Scan for the cell matching the given text and deliver its (X, Y) coordinate at center. 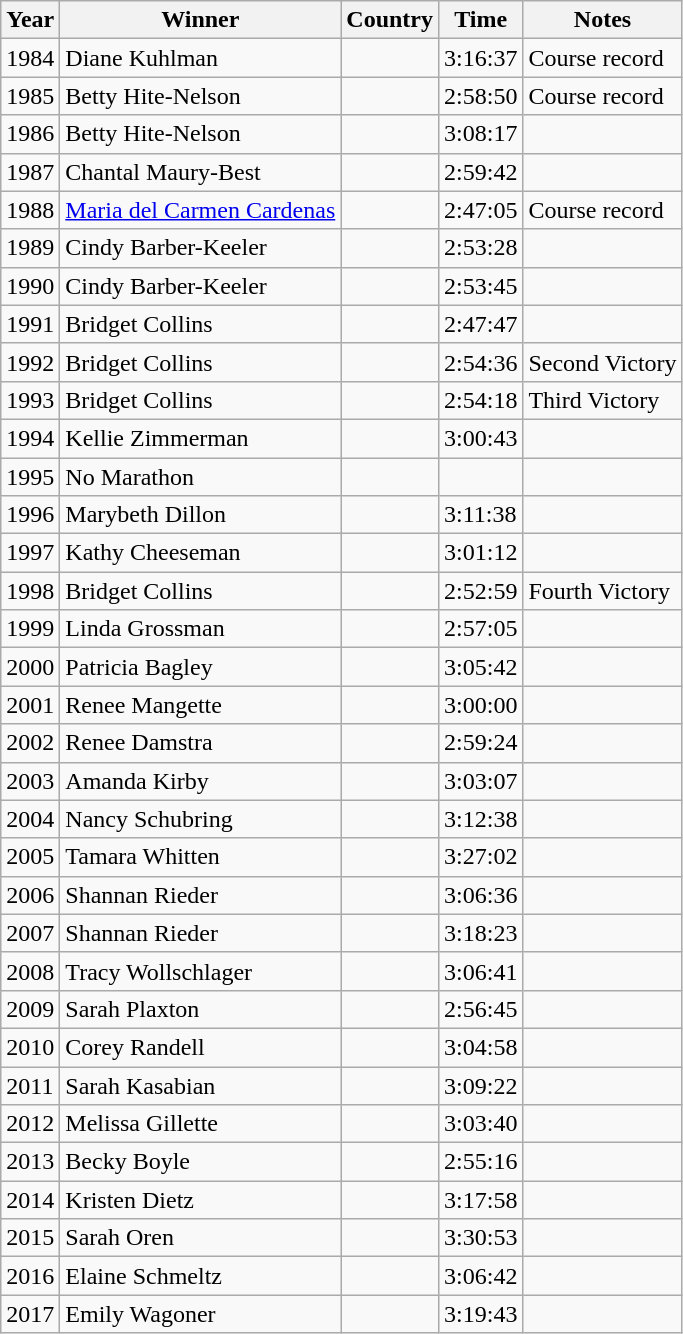
Chantal Maury-Best (200, 172)
Nancy Schubring (200, 819)
3:27:02 (481, 857)
Notes (602, 20)
3:17:58 (481, 1200)
2001 (30, 705)
2012 (30, 1124)
Melissa Gillette (200, 1124)
Renee Mangette (200, 705)
Patricia Bagley (200, 667)
2007 (30, 933)
Country (390, 20)
2013 (30, 1162)
2003 (30, 781)
2:55:16 (481, 1162)
Tamara Whitten (200, 857)
2009 (30, 1009)
Second Victory (602, 362)
Emily Wagoner (200, 1314)
3:04:58 (481, 1047)
Third Victory (602, 400)
2:57:05 (481, 629)
Fourth Victory (602, 591)
Sarah Kasabian (200, 1085)
2:56:45 (481, 1009)
Time (481, 20)
1999 (30, 629)
1987 (30, 172)
3:06:41 (481, 971)
3:03:40 (481, 1124)
Amanda Kirby (200, 781)
2014 (30, 1200)
Marybeth Dillon (200, 515)
2010 (30, 1047)
Renee Damstra (200, 743)
Elaine Schmeltz (200, 1276)
2:47:05 (481, 210)
3:00:00 (481, 705)
1985 (30, 96)
2004 (30, 819)
2:59:24 (481, 743)
3:09:22 (481, 1085)
3:06:42 (481, 1276)
1991 (30, 324)
Sarah Plaxton (200, 1009)
1997 (30, 553)
2:58:50 (481, 96)
1993 (30, 400)
1998 (30, 591)
2011 (30, 1085)
No Marathon (200, 477)
2006 (30, 895)
3:06:36 (481, 895)
3:18:23 (481, 933)
Kristen Dietz (200, 1200)
1989 (30, 248)
Linda Grossman (200, 629)
1994 (30, 438)
3:16:37 (481, 58)
2000 (30, 667)
3:05:42 (481, 667)
2015 (30, 1238)
Kellie Zimmerman (200, 438)
1996 (30, 515)
2017 (30, 1314)
1984 (30, 58)
1990 (30, 286)
2:54:36 (481, 362)
Becky Boyle (200, 1162)
2:54:18 (481, 400)
3:19:43 (481, 1314)
Diane Kuhlman (200, 58)
2008 (30, 971)
2002 (30, 743)
3:08:17 (481, 134)
3:12:38 (481, 819)
1992 (30, 362)
Corey Randell (200, 1047)
2:59:42 (481, 172)
3:03:07 (481, 781)
2:52:59 (481, 591)
3:11:38 (481, 515)
3:00:43 (481, 438)
2016 (30, 1276)
1986 (30, 134)
3:01:12 (481, 553)
1988 (30, 210)
Year (30, 20)
2005 (30, 857)
Sarah Oren (200, 1238)
2:53:28 (481, 248)
Kathy Cheeseman (200, 553)
3:30:53 (481, 1238)
1995 (30, 477)
Maria del Carmen Cardenas (200, 210)
2:53:45 (481, 286)
Winner (200, 20)
2:47:47 (481, 324)
Tracy Wollschlager (200, 971)
